Return the (x, y) coordinate for the center point of the cell that contains the specified text.  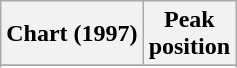
Chart (1997) (72, 34)
Peakposition (189, 34)
